Find where the given text appears and provide that cell's center as (X, Y) coordinate. 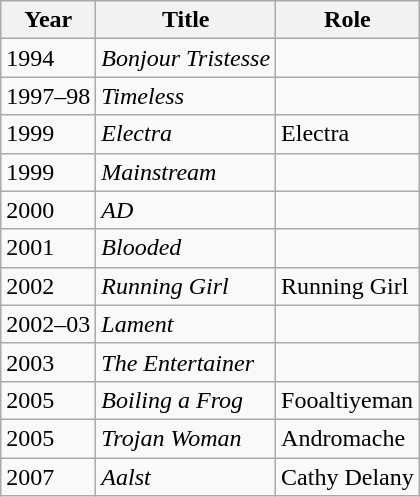
Role (348, 20)
2000 (48, 210)
2003 (48, 362)
Lament (186, 324)
Trojan Woman (186, 438)
Andromache (348, 438)
Aalst (186, 477)
2001 (48, 248)
Boiling a Frog (186, 400)
1994 (48, 58)
Mainstream (186, 172)
Bonjour Tristesse (186, 58)
Blooded (186, 248)
1997–98 (48, 96)
Fooaltiyeman (348, 400)
AD (186, 210)
Cathy Delany (348, 477)
Timeless (186, 96)
Title (186, 20)
2007 (48, 477)
2002–03 (48, 324)
Year (48, 20)
The Entertainer (186, 362)
2002 (48, 286)
